Pinpoint the cell where the given text exists, returning its [X, Y] midpoint coordinate. 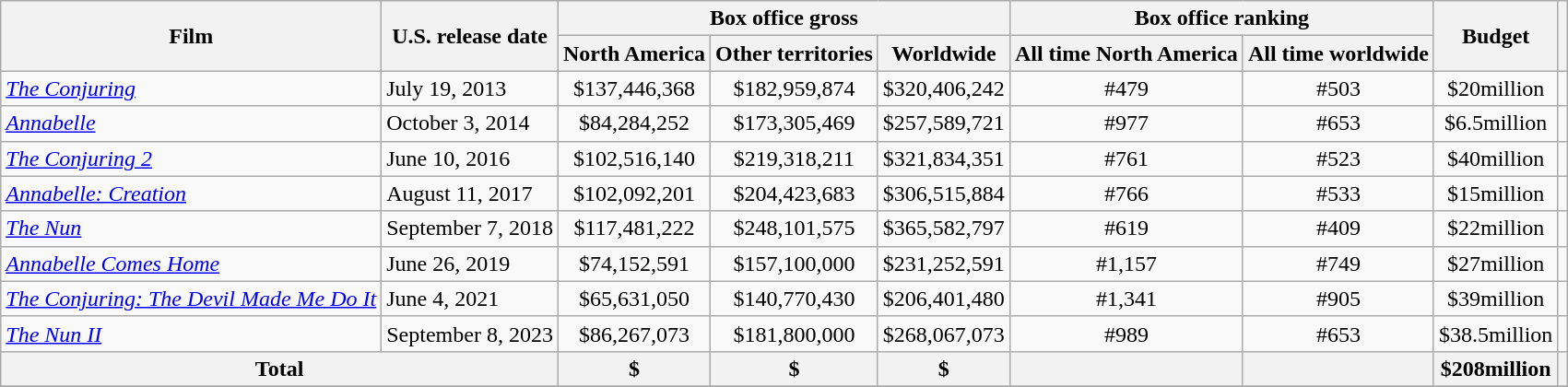
#619 [1126, 229]
#977 [1126, 123]
$231,252,591 [944, 264]
#523 [1338, 158]
Box office gross [784, 18]
$140,770,430 [794, 299]
#503 [1338, 88]
$208million [1495, 369]
#479 [1126, 88]
August 11, 2017 [470, 193]
$204,423,683 [794, 193]
$102,516,140 [634, 158]
$15million [1495, 193]
$268,067,073 [944, 334]
October 3, 2014 [470, 123]
$157,100,000 [794, 264]
$182,959,874 [794, 88]
$65,631,050 [634, 299]
All time worldwide [1338, 53]
$22million [1495, 229]
$137,446,368 [634, 88]
$173,305,469 [794, 123]
$38.5million [1495, 334]
July 19, 2013 [470, 88]
Budget [1495, 36]
June 26, 2019 [470, 264]
$20million [1495, 88]
$365,582,797 [944, 229]
#1,157 [1126, 264]
North America [634, 53]
#749 [1338, 264]
$117,481,222 [634, 229]
$39million [1495, 299]
The Conjuring: The Devil Made Me Do It [192, 299]
June 4, 2021 [470, 299]
#905 [1338, 299]
Annabelle Comes Home [192, 264]
$257,589,721 [944, 123]
$84,284,252 [634, 123]
$86,267,073 [634, 334]
$181,800,000 [794, 334]
#989 [1126, 334]
#766 [1126, 193]
U.S. release date [470, 36]
#1,341 [1126, 299]
The Conjuring 2 [192, 158]
The Nun [192, 229]
$6.5million [1495, 123]
June 10, 2016 [470, 158]
$74,152,591 [634, 264]
Film [192, 36]
$321,834,351 [944, 158]
#533 [1338, 193]
$40million [1495, 158]
$306,515,884 [944, 193]
$219,318,211 [794, 158]
Other territories [794, 53]
Annabelle [192, 123]
The Conjuring [192, 88]
#761 [1126, 158]
Total [280, 369]
$206,401,480 [944, 299]
$248,101,575 [794, 229]
September 7, 2018 [470, 229]
Annabelle: Creation [192, 193]
$102,092,201 [634, 193]
$320,406,242 [944, 88]
The Nun II [192, 334]
Box office ranking [1221, 18]
All time North America [1126, 53]
Worldwide [944, 53]
#409 [1338, 229]
$27million [1495, 264]
September 8, 2023 [470, 334]
